Detect which cell encompasses the target text, then output its [X, Y] center coordinate. 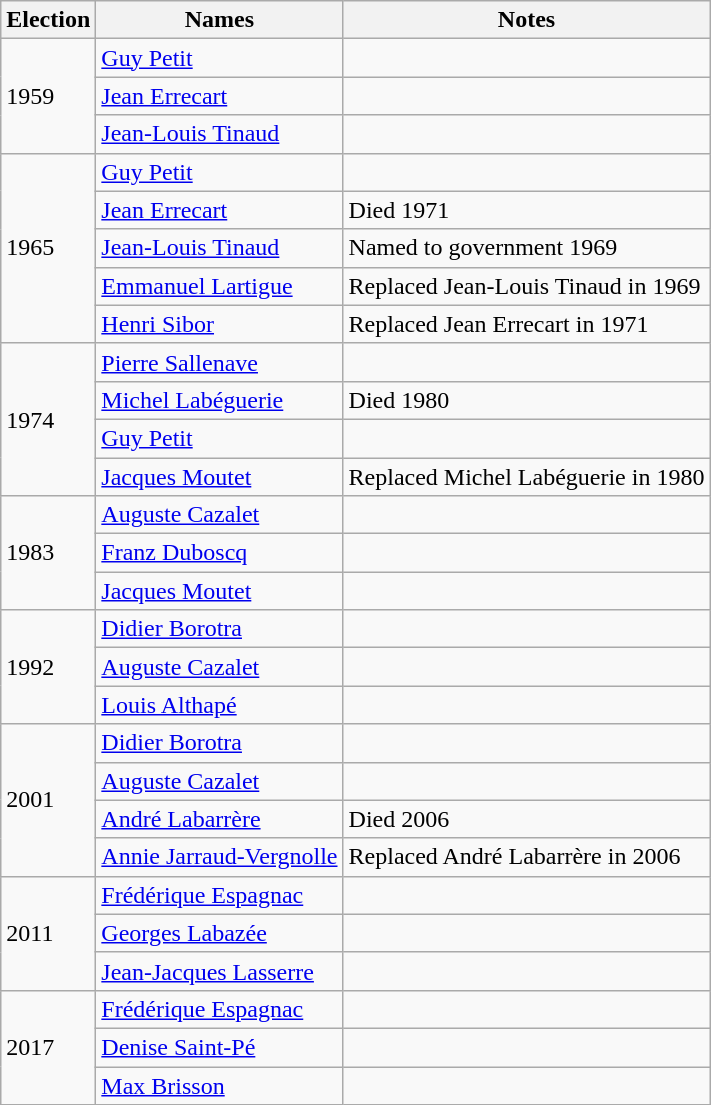
Replaced Michel Labéguerie in 1980 [526, 477]
Replaced Jean-Louis Tinaud in 1969 [526, 286]
Louis Althapé [220, 705]
2011 [48, 933]
André Labarrère [220, 819]
Jean-Jacques Lasserre [220, 971]
1965 [48, 248]
Replaced André Labarrère in 2006 [526, 857]
Emmanuel Lartigue [220, 286]
Denise Saint-Pé [220, 1047]
Michel Labéguerie [220, 400]
Henri Sibor [220, 324]
2001 [48, 800]
Replaced Jean Errecart in 1971 [526, 324]
Died 2006 [526, 819]
1974 [48, 419]
Max Brisson [220, 1085]
1959 [48, 96]
Named to government 1969 [526, 248]
1992 [48, 667]
Notes [526, 20]
Georges Labazée [220, 933]
Died 1980 [526, 400]
2017 [48, 1047]
Annie Jarraud-Vergnolle [220, 857]
Names [220, 20]
Election [48, 20]
Pierre Sallenave [220, 362]
1983 [48, 553]
Franz Duboscq [220, 553]
Died 1971 [526, 210]
